For the text-containing cell, return its midpoint in (X, Y) coordinate format. 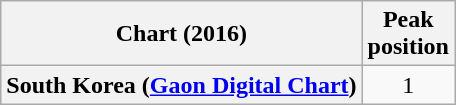
Peakposition (408, 34)
South Korea (Gaon Digital Chart) (182, 85)
Chart (2016) (182, 34)
1 (408, 85)
